Identify which cell holds the provided text, then report its (x, y) central coordinate. 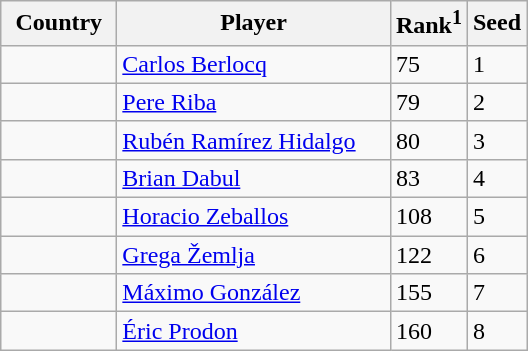
Brian Dabul (254, 178)
Carlos Berlocq (254, 64)
Grega Žemlja (254, 255)
Éric Prodon (254, 331)
122 (428, 255)
2 (496, 102)
80 (428, 140)
5 (496, 217)
75 (428, 64)
8 (496, 331)
108 (428, 217)
1 (496, 64)
Rubén Ramírez Hidalgo (254, 140)
4 (496, 178)
Máximo González (254, 293)
3 (496, 140)
155 (428, 293)
Country (59, 24)
79 (428, 102)
83 (428, 178)
6 (496, 255)
160 (428, 331)
7 (496, 293)
Pere Riba (254, 102)
Player (254, 24)
Seed (496, 24)
Horacio Zeballos (254, 217)
Rank1 (428, 24)
